Identify which cell holds the provided text, then report its (X, Y) central coordinate. 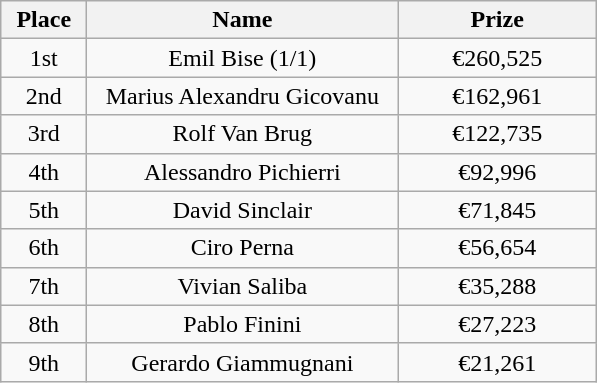
Prize (498, 20)
6th (44, 248)
€21,261 (498, 362)
€35,288 (498, 286)
Ciro Perna (242, 248)
2nd (44, 96)
3rd (44, 134)
9th (44, 362)
4th (44, 172)
€92,996 (498, 172)
David Sinclair (242, 210)
Place (44, 20)
8th (44, 324)
Gerardo Giammugnani (242, 362)
5th (44, 210)
Emil Bise (1/1) (242, 58)
Rolf Van Brug (242, 134)
Vivian Saliba (242, 286)
7th (44, 286)
€71,845 (498, 210)
Alessandro Pichierri (242, 172)
1st (44, 58)
Name (242, 20)
€162,961 (498, 96)
Pablo Finini (242, 324)
Marius Alexandru Gicovanu (242, 96)
€260,525 (498, 58)
€27,223 (498, 324)
€56,654 (498, 248)
€122,735 (498, 134)
